Extract the [X, Y] coordinate from the center of the cell holding the provided text.  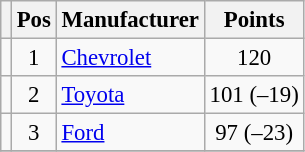
Points [254, 20]
Ford [130, 133]
1 [34, 58]
Pos [34, 20]
3 [34, 133]
2 [34, 95]
120 [254, 58]
Toyota [130, 95]
101 (–19) [254, 95]
97 (–23) [254, 133]
Manufacturer [130, 20]
Chevrolet [130, 58]
